For the text-containing cell, return its midpoint in (X, Y) coordinate format. 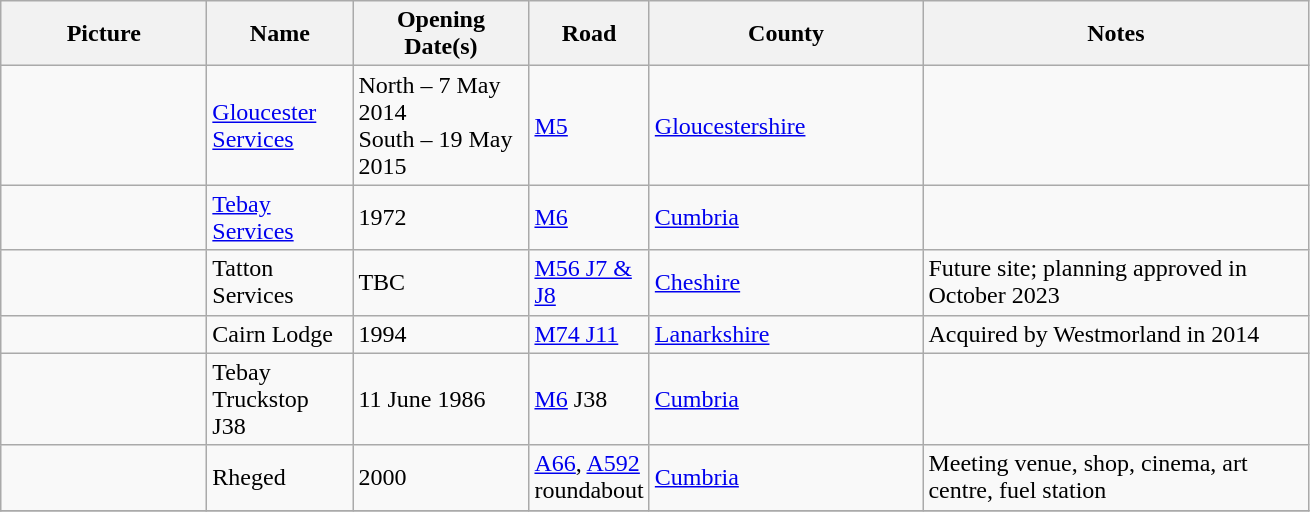
Acquired by Westmorland in 2014 (1116, 334)
Notes (1116, 34)
Road (589, 34)
Tebay Services (280, 218)
M56 J7 & J8 (589, 282)
Rheged (280, 478)
1994 (441, 334)
M5 (589, 126)
M74 J11 (589, 334)
Future site; planning approved in October 2023 (1116, 282)
Meeting venue, shop, cinema, art centre, fuel station (1116, 478)
Lanarkshire (786, 334)
Name (280, 34)
A66, A592 roundabout (589, 478)
M6 (589, 218)
Picture (104, 34)
1972 (441, 218)
Cheshire (786, 282)
TBC (441, 282)
Gloucestershire (786, 126)
County (786, 34)
Opening Date(s) (441, 34)
Tebay Truckstop J38 (280, 399)
Cairn Lodge (280, 334)
North – 7 May 2014South – 19 May 2015 (441, 126)
2000 (441, 478)
M6 J38 (589, 399)
Gloucester Services (280, 126)
Tatton Services (280, 282)
11 June 1986 (441, 399)
